Return (X, Y) of the center of cell containing provided text 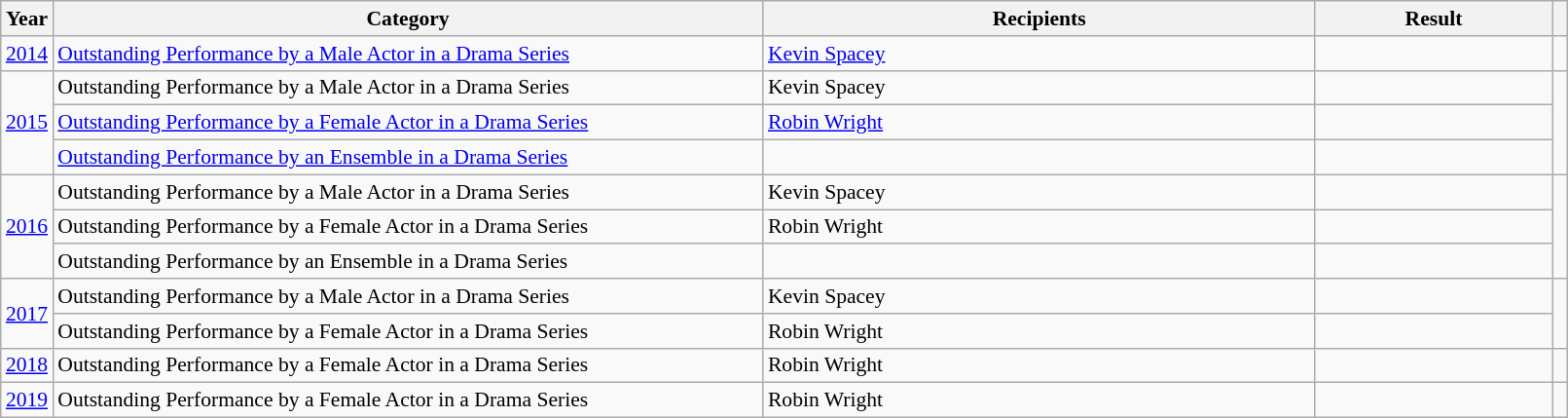
2017 (27, 314)
Result (1433, 19)
2014 (27, 54)
Year (27, 19)
2015 (27, 123)
2019 (27, 400)
Category (408, 19)
Recipients (1039, 19)
2018 (27, 365)
2016 (27, 226)
